Provide the (x, y) coordinate of the cell's center where the given text is located.  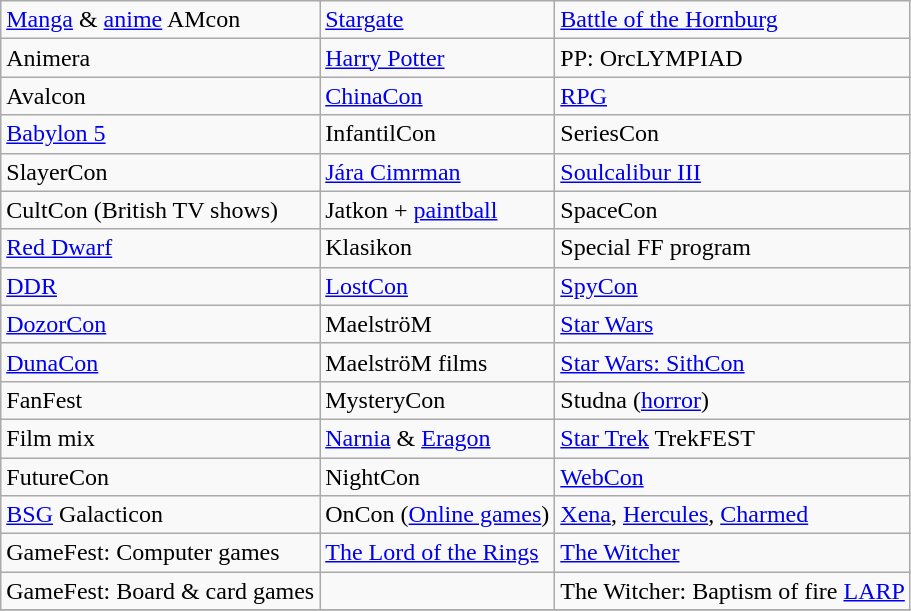
Stargate (438, 20)
Jatkon + paintball (438, 210)
DozorCon (160, 324)
Film mix (160, 438)
Narnia & Eragon (438, 438)
Star Wars (733, 324)
PP: OrcLYMPIAD (733, 58)
Manga & anime AMcon (160, 20)
MaelströM films (438, 362)
Star Wars: SithCon (733, 362)
DunaCon (160, 362)
DDR (160, 286)
LostCon (438, 286)
GameFest: Board & card games (160, 591)
FutureCon (160, 477)
RPG (733, 96)
Studna (horror) (733, 400)
NightCon (438, 477)
Klasikon (438, 248)
SpyCon (733, 286)
Battle of the Hornburg (733, 20)
CultCon (British TV shows) (160, 210)
MaelströM (438, 324)
Avalcon (160, 96)
Animera (160, 58)
The Witcher: Baptism of fire LARP (733, 591)
Star Trek TrekFEST (733, 438)
ChinaCon (438, 96)
Soulcalibur III (733, 172)
FanFest (160, 400)
InfantilCon (438, 134)
GameFest: Computer games (160, 553)
Xena, Hercules, Charmed (733, 515)
WebCon (733, 477)
The Witcher (733, 553)
Red Dwarf (160, 248)
Babylon 5 (160, 134)
SeriesCon (733, 134)
SlayerCon (160, 172)
Jára Cimrman (438, 172)
BSG Galacticon (160, 515)
Special FF program (733, 248)
SpaceCon (733, 210)
MysteryCon (438, 400)
Harry Potter (438, 58)
The Lord of the Rings (438, 553)
OnCon (Online games) (438, 515)
